Return the [X, Y] coordinate for the center point of the cell that contains the specified text.  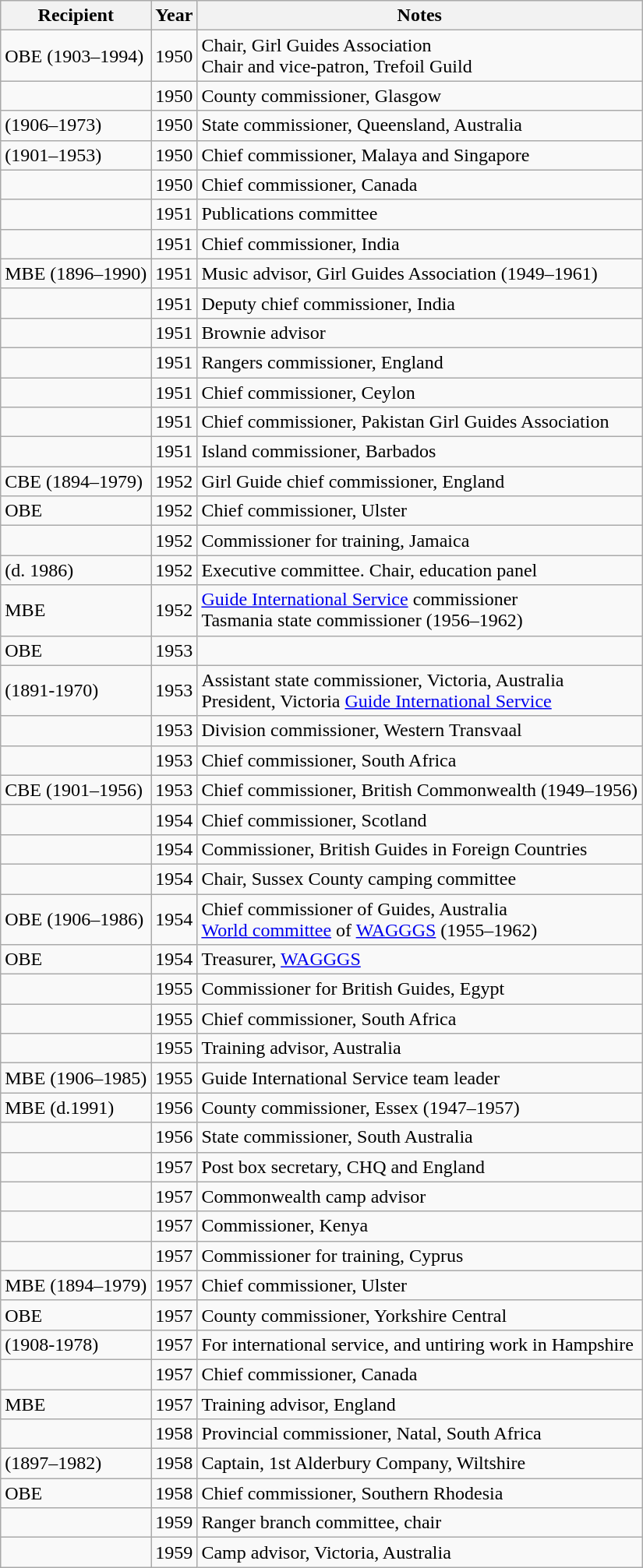
Girl Guide chief commissioner, England [419, 481]
Commissioner for training, Jamaica [419, 541]
Guide International Service team leader [419, 1078]
Ranger branch committee, chair [419, 1523]
County commissioner, Glasgow [419, 96]
For international service, and untiring work in Hampshire [419, 1344]
Chief commissioner of Guides, AustraliaWorld committee of WAGGGS (1955–1962) [419, 919]
MBE (1894–1979) [76, 1285]
Chief commissioner, Ceylon [419, 392]
Commonwealth camp advisor [419, 1196]
Provincial commissioner, Natal, South Africa [419, 1434]
CBE (1894–1979) [76, 481]
Publications committee [419, 214]
State commissioner, South Australia [419, 1137]
(1897–1982) [76, 1464]
Commissioner, Kenya [419, 1226]
Music advisor, Girl Guides Association (1949–1961) [419, 273]
(1901–1953) [76, 155]
OBE (1903–1994) [76, 56]
Chair, Sussex County camping committee [419, 879]
Commissioner for British Guides, Egypt [419, 989]
MBE (d.1991) [76, 1108]
Rangers commissioner, England [419, 362]
Chief commissioner, British Commonwealth (1949–1956) [419, 790]
Chief commissioner, Southern Rhodesia [419, 1493]
Year [175, 16]
(1906–1973) [76, 125]
Executive committee. Chair, education panel [419, 570]
Commissioner for training, Cyprus [419, 1256]
Training advisor, England [419, 1404]
Division commissioner, Western Transvaal [419, 731]
Recipient [76, 16]
Deputy chief commissioner, India [419, 303]
Post box secretary, CHQ and England [419, 1167]
Chief commissioner, Pakistan Girl Guides Association [419, 422]
MBE (1906–1985) [76, 1078]
County commissioner, Yorkshire Central [419, 1315]
Treasurer, WAGGGS [419, 960]
Chief commissioner, India [419, 244]
Assistant state commissioner, Victoria, AustraliaPresident, Victoria Guide International Service [419, 690]
MBE (1896–1990) [76, 273]
Captain, 1st Alderbury Company, Wiltshire [419, 1464]
Guide International Service commissionerTasmania state commissioner (1956–1962) [419, 611]
OBE (1906–1986) [76, 919]
(1891-1970) [76, 690]
Chair, Girl Guides AssociationChair and vice-patron, Trefoil Guild [419, 56]
Brownie advisor [419, 333]
CBE (1901–1956) [76, 790]
Chief commissioner, Malaya and Singapore [419, 155]
(d. 1986) [76, 570]
State commissioner, Queensland, Australia [419, 125]
Island commissioner, Barbados [419, 452]
Chief commissioner, Scotland [419, 819]
Training advisor, Australia [419, 1048]
County commissioner, Essex (1947–1957) [419, 1108]
Notes [419, 16]
Camp advisor, Victoria, Australia [419, 1552]
(1908-1978) [76, 1344]
Commissioner, British Guides in Foreign Countries [419, 849]
